Return (x, y) of the center of cell containing provided text 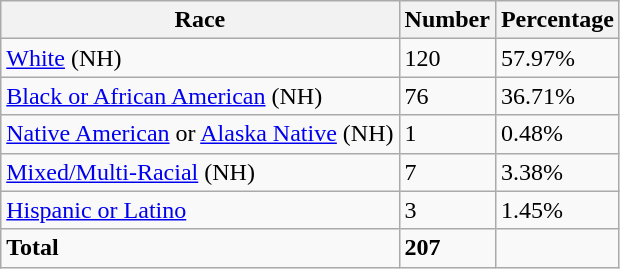
Percentage (557, 20)
White (NH) (200, 58)
Black or African American (NH) (200, 96)
120 (447, 58)
Native American or Alaska Native (NH) (200, 134)
3.38% (557, 172)
7 (447, 172)
Race (200, 20)
Mixed/Multi-Racial (NH) (200, 172)
36.71% (557, 96)
1.45% (557, 210)
1 (447, 134)
0.48% (557, 134)
76 (447, 96)
3 (447, 210)
Hispanic or Latino (200, 210)
Total (200, 248)
Number (447, 20)
57.97% (557, 58)
207 (447, 248)
